Return the (x, y) coordinate for the center point of the cell that contains the specified text.  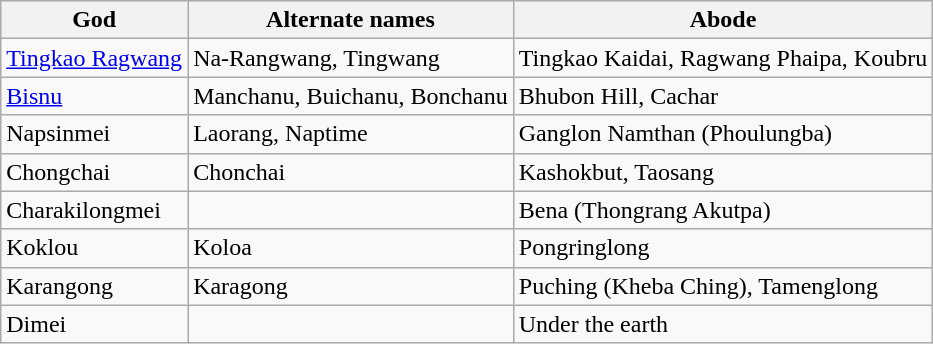
Koklou (94, 248)
Puching (Kheba Ching), Tamenglong (722, 286)
Laorang, Naptime (351, 134)
Kashokbut, Taosang (722, 172)
Manchanu, Buichanu, Bonchanu (351, 96)
Bhubon Hill, Cachar (722, 96)
Na-Rangwang, Tingwang (351, 58)
Under the earth (722, 324)
Pongringlong (722, 248)
Karagong (351, 286)
Koloa (351, 248)
Tingkao Kaidai, Ragwang Phaipa, Koubru (722, 58)
Bena (Thongrang Akutpa) (722, 210)
Chongchai (94, 172)
Chonchai (351, 172)
Tingkao Ragwang (94, 58)
Charakilongmei (94, 210)
Abode (722, 20)
Bisnu (94, 96)
Karangong (94, 286)
God (94, 20)
Napsinmei (94, 134)
Ganglon Namthan (Phoulungba) (722, 134)
Alternate names (351, 20)
Dimei (94, 324)
